Pinpoint the cell where the given text exists, returning its [X, Y] midpoint coordinate. 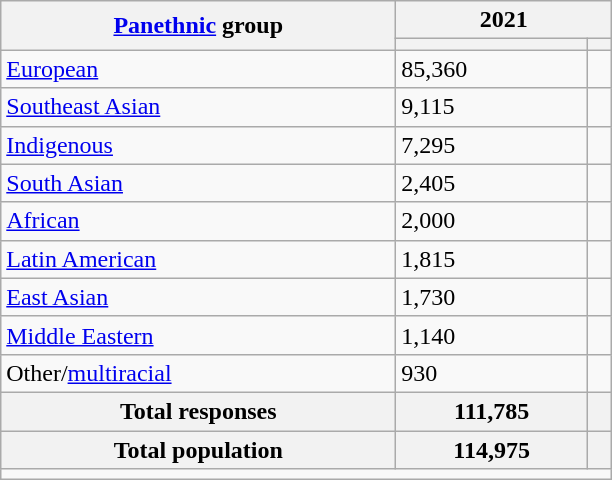
9,115 [492, 107]
Latin American [198, 259]
114,975 [492, 449]
Panethnic group [198, 26]
Other/multiracial [198, 373]
East Asian [198, 297]
Total population [198, 449]
1,140 [492, 335]
2021 [504, 20]
85,360 [492, 69]
Total responses [198, 411]
2,000 [492, 221]
South Asian [198, 183]
African [198, 221]
Indigenous [198, 145]
European [198, 69]
Southeast Asian [198, 107]
1,730 [492, 297]
7,295 [492, 145]
111,785 [492, 411]
1,815 [492, 259]
930 [492, 373]
2,405 [492, 183]
Middle Eastern [198, 335]
